Output the (X, Y) coordinate of the center of the cell containing the given text.  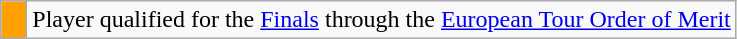
Player qualified for the Finals through the European Tour Order of Merit (382, 20)
